Scan for the cell matching the given text and deliver its (X, Y) coordinate at center. 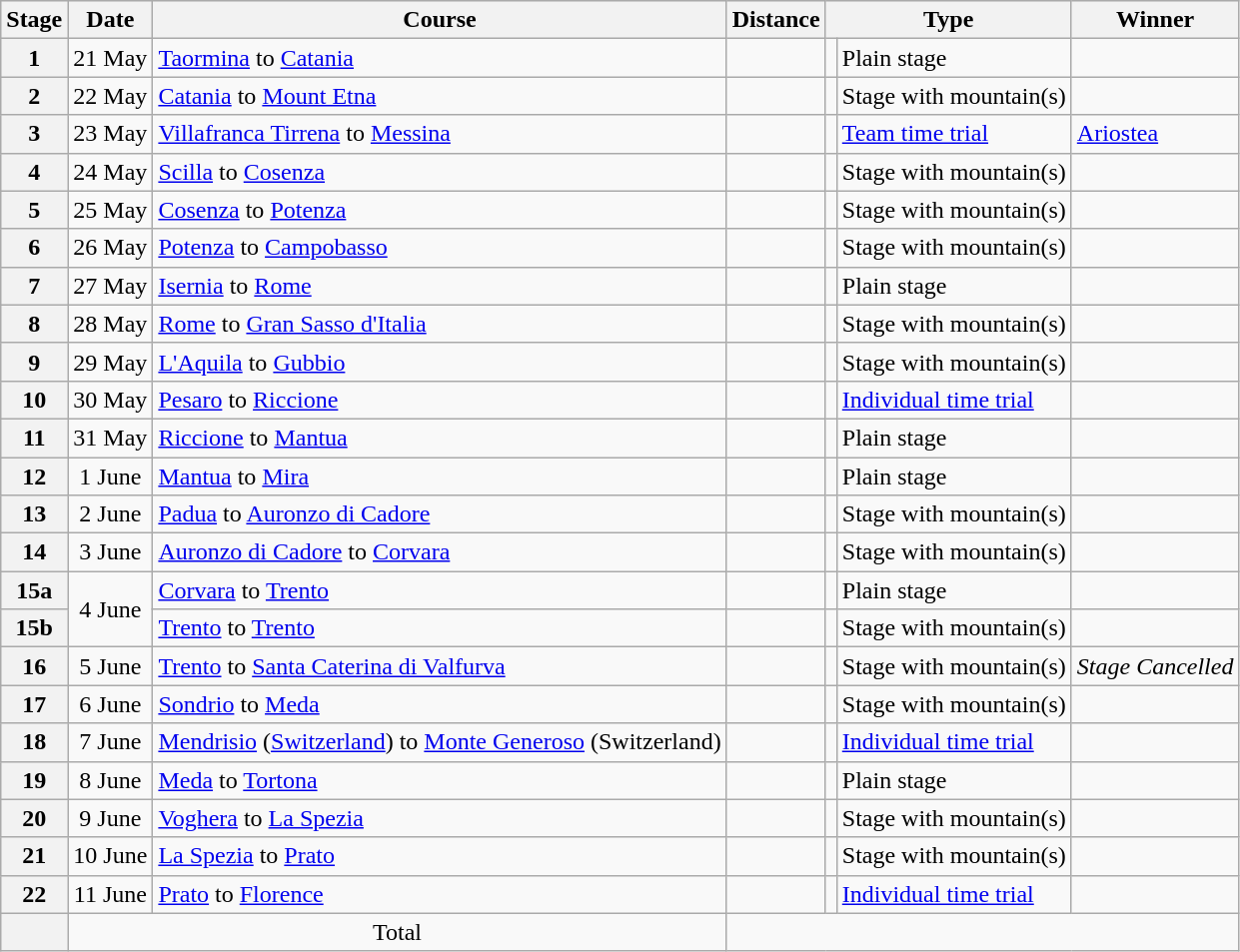
30 May (110, 400)
2 (34, 96)
20 (34, 818)
28 May (110, 324)
6 (34, 248)
Cosenza to Potenza (440, 210)
Prato to Florence (440, 894)
13 (34, 514)
23 May (110, 134)
Riccione to Mantua (440, 438)
Rome to Gran Sasso d'Italia (440, 324)
7 June (110, 742)
18 (34, 742)
Auronzo di Cadore to Corvara (440, 552)
17 (34, 704)
4 (34, 172)
Mendrisio (Switzerland) to Monte Generoso (Switzerland) (440, 742)
7 (34, 286)
26 May (110, 248)
Meda to Tortona (440, 780)
9 June (110, 818)
1 June (110, 476)
11 (34, 438)
Sondrio to Meda (440, 704)
5 (34, 210)
Pesaro to Riccione (440, 400)
22 May (110, 96)
Trento to Santa Caterina di Valfurva (440, 666)
Padua to Auronzo di Cadore (440, 514)
16 (34, 666)
Trento to Trento (440, 628)
27 May (110, 286)
15b (34, 628)
3 June (110, 552)
2 June (110, 514)
6 June (110, 704)
Taormina to Catania (440, 58)
Potenza to Campobasso (440, 248)
8 (34, 324)
Ariostea (1155, 134)
1 (34, 58)
25 May (110, 210)
3 (34, 134)
Team time trial (953, 134)
4 June (110, 609)
10 June (110, 856)
L'Aquila to Gubbio (440, 362)
Course (440, 20)
Corvara to Trento (440, 590)
29 May (110, 362)
22 (34, 894)
11 June (110, 894)
12 (34, 476)
Stage Cancelled (1155, 666)
Catania to Mount Etna (440, 96)
10 (34, 400)
8 June (110, 780)
9 (34, 362)
Villafranca Tirrena to Messina (440, 134)
19 (34, 780)
15a (34, 590)
Distance (775, 20)
14 (34, 552)
Date (110, 20)
31 May (110, 438)
Type (948, 20)
Scilla to Cosenza (440, 172)
Isernia to Rome (440, 286)
21 (34, 856)
Winner (1155, 20)
Stage (34, 20)
5 June (110, 666)
24 May (110, 172)
Voghera to La Spezia (440, 818)
Total (398, 932)
21 May (110, 58)
La Spezia to Prato (440, 856)
Mantua to Mira (440, 476)
